From the cell containing the given text, extract its center point as [X, Y] coordinate. 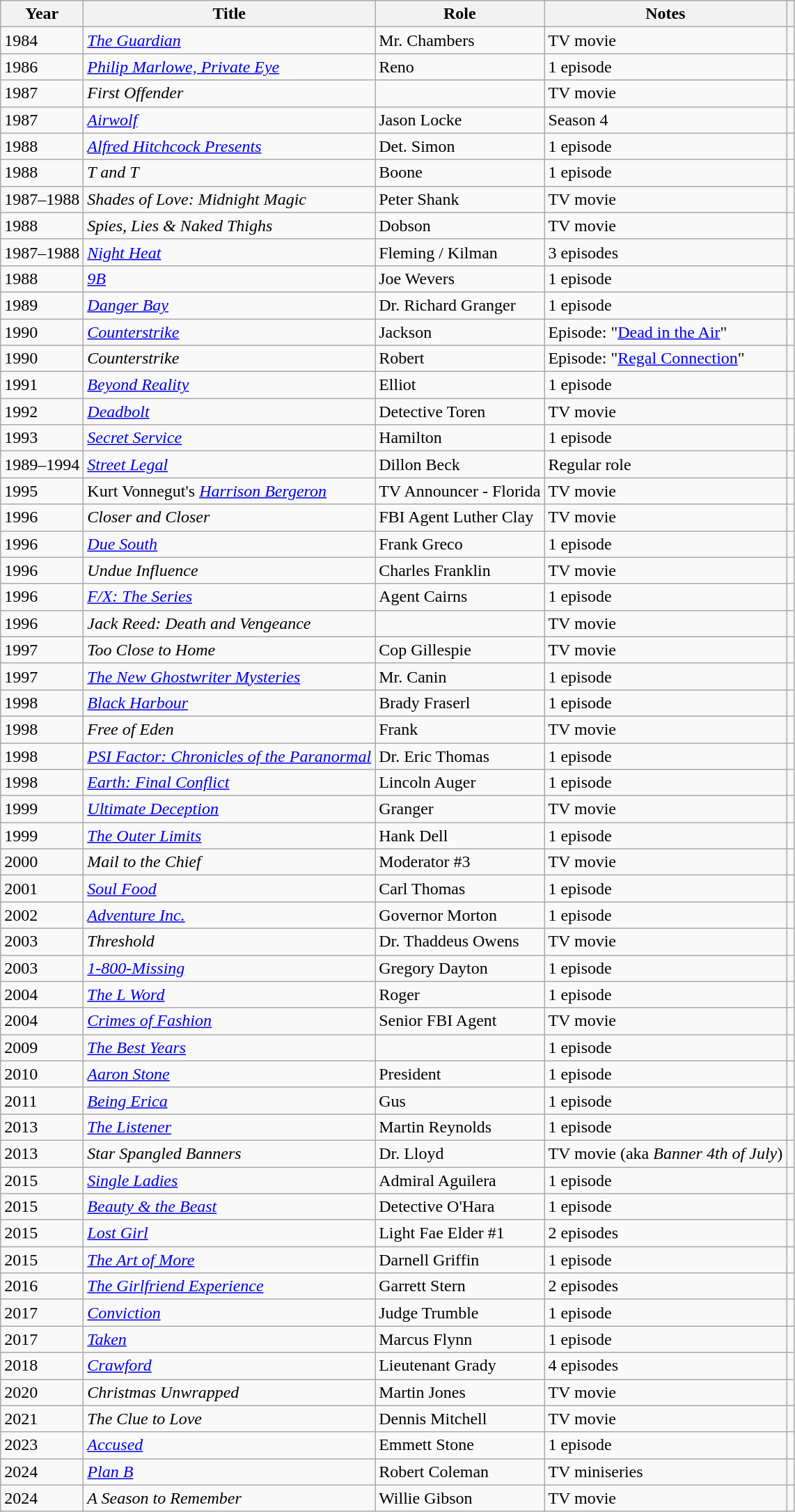
Conviction [230, 1313]
1986 [42, 67]
Admiral Aguilera [459, 1180]
The Listener [230, 1127]
2002 [42, 915]
The Outer Limits [230, 836]
Moderator #3 [459, 862]
Robert Coleman [459, 1472]
Secret Service [230, 438]
Reno [459, 67]
Martin Reynolds [459, 1127]
Crimes of Fashion [230, 1021]
2011 [42, 1100]
PSI Factor: Chronicles of the Paranormal [230, 756]
Crawford [230, 1366]
Joe Wevers [459, 279]
Beauty & the Beast [230, 1207]
Dr. Richard Granger [459, 305]
2010 [42, 1074]
The Clue to Love [230, 1419]
Det. Simon [459, 146]
2021 [42, 1419]
Roger [459, 995]
Frank Greco [459, 544]
2020 [42, 1392]
1992 [42, 412]
Hamilton [459, 438]
Governor Morton [459, 915]
T and T [230, 173]
Cop Gillespie [459, 650]
Due South [230, 544]
TV movie (aka Banner 4th of July) [666, 1153]
Beyond Reality [230, 385]
Willie Gibson [459, 1498]
Being Erica [230, 1100]
Year [42, 14]
Lincoln Auger [459, 783]
Martin Jones [459, 1392]
Lost Girl [230, 1233]
2001 [42, 889]
Star Spangled Banners [230, 1153]
Granger [459, 809]
Plan B [230, 1472]
Dillon Beck [459, 465]
Dennis Mitchell [459, 1419]
Elliot [459, 385]
Dobson [459, 226]
Airwolf [230, 120]
Gregory Dayton [459, 968]
Carl Thomas [459, 889]
Robert [459, 359]
2018 [42, 1366]
1989–1994 [42, 465]
Fleming / Kilman [459, 252]
President [459, 1074]
Role [459, 14]
TV miniseries [666, 1472]
Detective Toren [459, 412]
Hank Dell [459, 836]
Undue Influence [230, 570]
First Offender [230, 93]
Regular role [666, 465]
Emmett Stone [459, 1445]
1989 [42, 305]
Garrett Stern [459, 1286]
Gus [459, 1100]
The Guardian [230, 40]
2009 [42, 1047]
Philip Marlowe, Private Eye [230, 67]
9B [230, 279]
Taken [230, 1339]
Single Ladies [230, 1180]
TV Announcer - Florida [459, 491]
1-800-Missing [230, 968]
Street Legal [230, 465]
Christmas Unwrapped [230, 1392]
Closer and Closer [230, 517]
Episode: "Dead in the Air" [666, 332]
Detective O'Hara [459, 1207]
Free of Eden [230, 729]
Boone [459, 173]
Dr. Eric Thomas [459, 756]
Mr. Chambers [459, 40]
Dr. Lloyd [459, 1153]
The Art of More [230, 1260]
A Season to Remember [230, 1498]
The New Ghostwriter Mysteries [230, 676]
3 episodes [666, 252]
Jackson [459, 332]
FBI Agent Luther Clay [459, 517]
Peter Shank [459, 199]
Alfred Hitchcock Presents [230, 146]
Accused [230, 1445]
Adventure Inc. [230, 915]
Night Heat [230, 252]
4 episodes [666, 1366]
1993 [42, 438]
Frank [459, 729]
Darnell Griffin [459, 1260]
Jason Locke [459, 120]
1984 [42, 40]
Aaron Stone [230, 1074]
Dr. Thaddeus Owens [459, 942]
The Best Years [230, 1047]
Mr. Canin [459, 676]
The L Word [230, 995]
Lieutenant Grady [459, 1366]
The Girlfriend Experience [230, 1286]
Brady Fraserl [459, 703]
Charles Franklin [459, 570]
1995 [42, 491]
Light Fae Elder #1 [459, 1233]
Title [230, 14]
Spies, Lies & Naked Thighs [230, 226]
Jack Reed: Death and Vengeance [230, 623]
Danger Bay [230, 305]
Marcus Flynn [459, 1339]
Agent Cairns [459, 597]
Judge Trumble [459, 1313]
Mail to the Chief [230, 862]
2016 [42, 1286]
Black Harbour [230, 703]
Season 4 [666, 120]
Too Close to Home [230, 650]
2023 [42, 1445]
F/X: The Series [230, 597]
1991 [42, 385]
Threshold [230, 942]
Soul Food [230, 889]
Senior FBI Agent [459, 1021]
2000 [42, 862]
Episode: "Regal Connection" [666, 359]
Earth: Final Conflict [230, 783]
Deadbolt [230, 412]
Kurt Vonnegut's Harrison Bergeron [230, 491]
Notes [666, 14]
Ultimate Deception [230, 809]
Shades of Love: Midnight Magic [230, 199]
